Identify which cell holds the provided text, then report its (x, y) central coordinate. 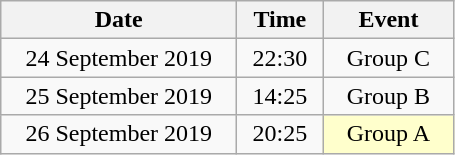
14:25 (280, 96)
Time (280, 20)
Event (388, 20)
Group B (388, 96)
Date (119, 20)
Group C (388, 58)
20:25 (280, 134)
Group A (388, 134)
26 September 2019 (119, 134)
24 September 2019 (119, 58)
22:30 (280, 58)
25 September 2019 (119, 96)
